Determine the [x, y] coordinate at the center of the cell enclosing the given text.  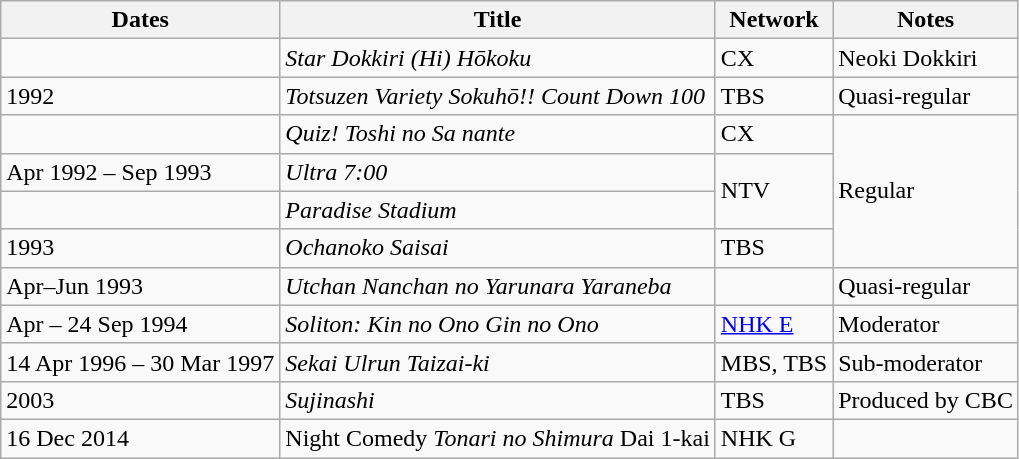
NHK G [774, 438]
14 Apr 1996 – 30 Mar 1997 [140, 362]
Apr–Jun 1993 [140, 286]
Produced by CBC [926, 400]
Sujinashi [498, 400]
Apr 1992 – Sep 1993 [140, 172]
NHK E [774, 324]
Night Comedy Tonari no Shimura Dai 1-kai [498, 438]
Sekai Ulrun Taizai-ki [498, 362]
1992 [140, 96]
Notes [926, 20]
Apr – 24 Sep 1994 [140, 324]
Network [774, 20]
Utchan Nanchan no Yarunara Yaraneba [498, 286]
2003 [140, 400]
Sub-moderator [926, 362]
Dates [140, 20]
MBS, TBS [774, 362]
Ochanoko Saisai [498, 248]
Quiz! Toshi no Sa nante [498, 134]
Neoki Dokkiri [926, 58]
Star Dokkiri (Hi) Hōkoku [498, 58]
Totsuzen Variety Sokuhō!! Count Down 100 [498, 96]
Paradise Stadium [498, 210]
Soliton: Kin no Ono Gin no Ono [498, 324]
Title [498, 20]
1993 [140, 248]
NTV [774, 191]
Moderator [926, 324]
Regular [926, 191]
16 Dec 2014 [140, 438]
Ultra 7:00 [498, 172]
